Extract the (x, y) coordinate from the center of the cell holding the provided text.  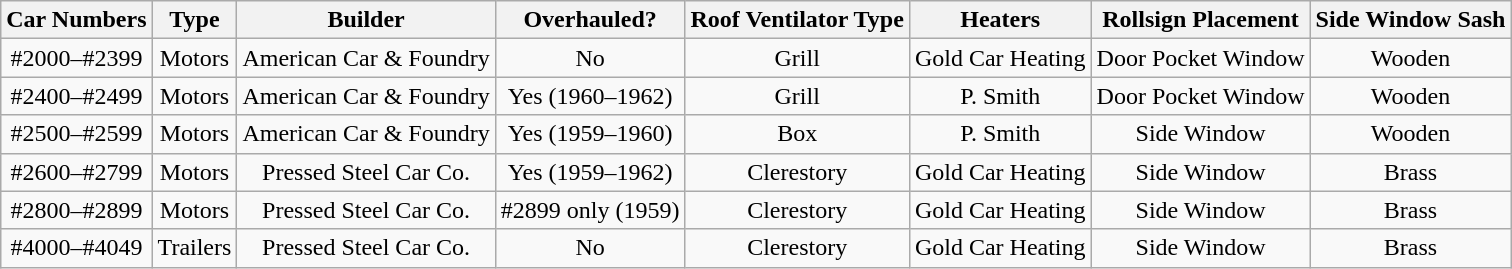
Yes (1959–1962) (590, 172)
Box (797, 134)
Type (194, 20)
Rollsign Placement (1200, 20)
Roof Ventilator Type (797, 20)
Yes (1959–1960) (590, 134)
Heaters (1000, 20)
Overhauled? (590, 20)
Builder (366, 20)
#2500–#2599 (76, 134)
Trailers (194, 248)
#2000–#2399 (76, 58)
#2899 only (1959) (590, 210)
#2400–#2499 (76, 96)
Car Numbers (76, 20)
Yes (1960–1962) (590, 96)
#4000–#4049 (76, 248)
#2600–#2799 (76, 172)
#2800–#2899 (76, 210)
Side Window Sash (1410, 20)
